Scan for the cell matching the given text and deliver its (x, y) coordinate at center. 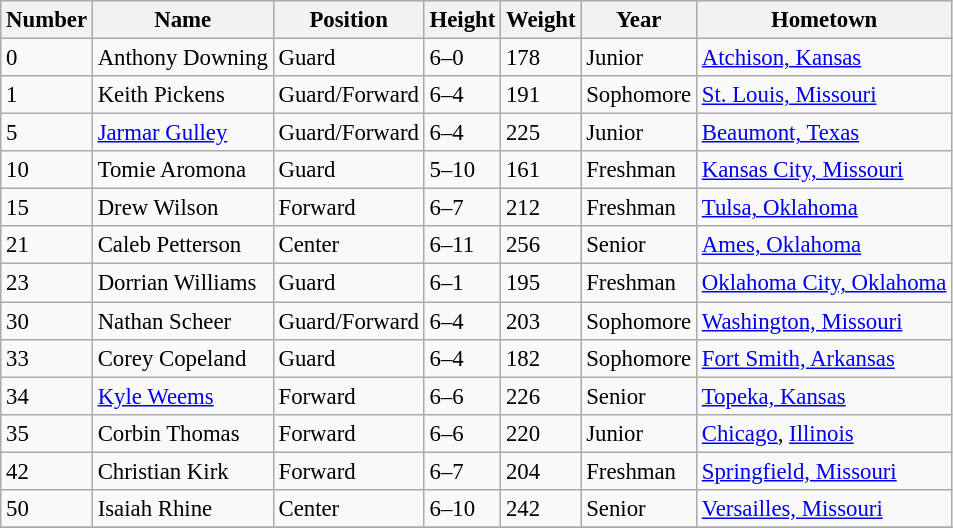
Keith Pickens (182, 95)
33 (47, 358)
Jarmar Gulley (182, 133)
212 (541, 208)
6–0 (462, 58)
Versailles, Missouri (824, 509)
Chicago, Illinois (824, 433)
Anthony Downing (182, 58)
Christian Kirk (182, 471)
50 (47, 509)
6–1 (462, 283)
Name (182, 20)
1 (47, 95)
Isaiah Rhine (182, 509)
10 (47, 170)
34 (47, 396)
5 (47, 133)
35 (47, 433)
Drew Wilson (182, 208)
21 (47, 245)
Nathan Scheer (182, 321)
Fort Smith, Arkansas (824, 358)
161 (541, 170)
220 (541, 433)
203 (541, 321)
Tulsa, Oklahoma (824, 208)
Beaumont, Texas (824, 133)
Kyle Weems (182, 396)
Corey Copeland (182, 358)
5–10 (462, 170)
30 (47, 321)
0 (47, 58)
6–11 (462, 245)
191 (541, 95)
242 (541, 509)
Weight (541, 20)
42 (47, 471)
Number (47, 20)
Hometown (824, 20)
15 (47, 208)
204 (541, 471)
Springfield, Missouri (824, 471)
23 (47, 283)
6–10 (462, 509)
Tomie Aromona (182, 170)
226 (541, 396)
Topeka, Kansas (824, 396)
Year (639, 20)
Washington, Missouri (824, 321)
Caleb Petterson (182, 245)
Dorrian Williams (182, 283)
Position (348, 20)
195 (541, 283)
Kansas City, Missouri (824, 170)
St. Louis, Missouri (824, 95)
Atchison, Kansas (824, 58)
225 (541, 133)
Ames, Oklahoma (824, 245)
Oklahoma City, Oklahoma (824, 283)
Height (462, 20)
256 (541, 245)
Corbin Thomas (182, 433)
178 (541, 58)
182 (541, 358)
